For the text-containing cell, return its midpoint in (x, y) coordinate format. 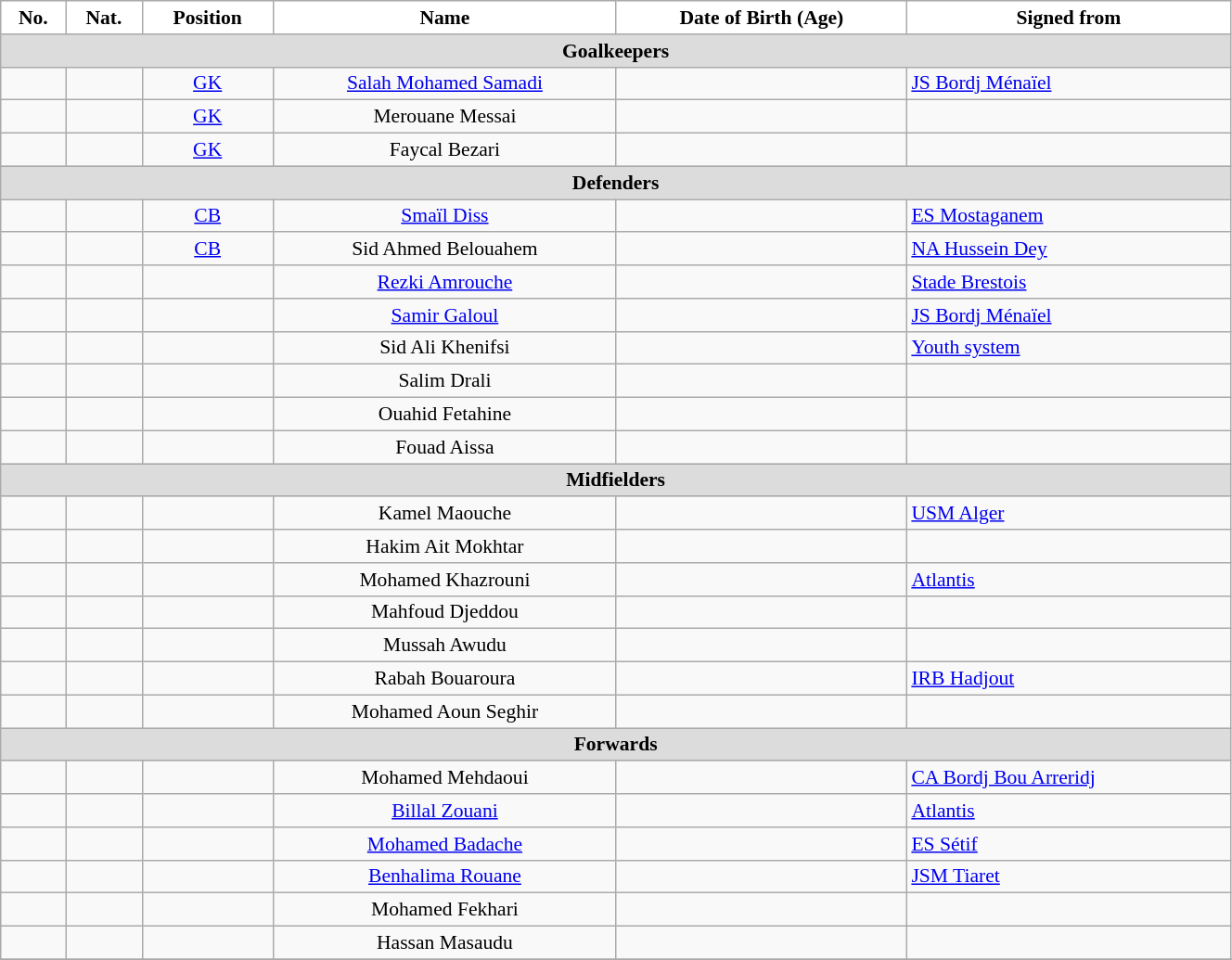
Merouane Messai (444, 117)
Nat. (104, 18)
Rabah Bouaroura (444, 679)
Hakim Ait Mokhtar (444, 546)
No. (33, 18)
NA Hussein Dey (1069, 250)
USM Alger (1069, 514)
Position (208, 18)
CA Bordj Bou Arreridj (1069, 778)
Salim Drali (444, 381)
IRB Hadjout (1069, 679)
Mohamed Mehdaoui (444, 778)
Salah Mohamed Samadi (444, 83)
Ouahid Fetahine (444, 415)
Faycal Bezari (444, 150)
Benhalima Rouane (444, 877)
Forwards (616, 745)
Mahfoud Djeddou (444, 612)
Mohamed Khazrouni (444, 580)
Youth system (1069, 348)
Samir Galoul (444, 315)
Mussah Awudu (444, 646)
ES Sétif (1069, 844)
Signed from (1069, 18)
Stade Brestois (1069, 282)
Name (444, 18)
Defenders (616, 183)
Kamel Maouche (444, 514)
Rezki Amrouche (444, 282)
Goalkeepers (616, 51)
Mohamed Aoun Seghir (444, 711)
Midfielders (616, 480)
Fouad Aissa (444, 447)
Mohamed Fekhari (444, 910)
Mohamed Badache (444, 844)
Smaïl Diss (444, 216)
ES Mostaganem (1069, 216)
Sid Ali Khenifsi (444, 348)
Sid Ahmed Belouahem (444, 250)
Hassan Masaudu (444, 943)
JSM Tiaret (1069, 877)
Date of Birth (Age) (761, 18)
Billal Zouani (444, 811)
